Return the (X, Y) coordinate for the center point of the cell that contains the specified text.  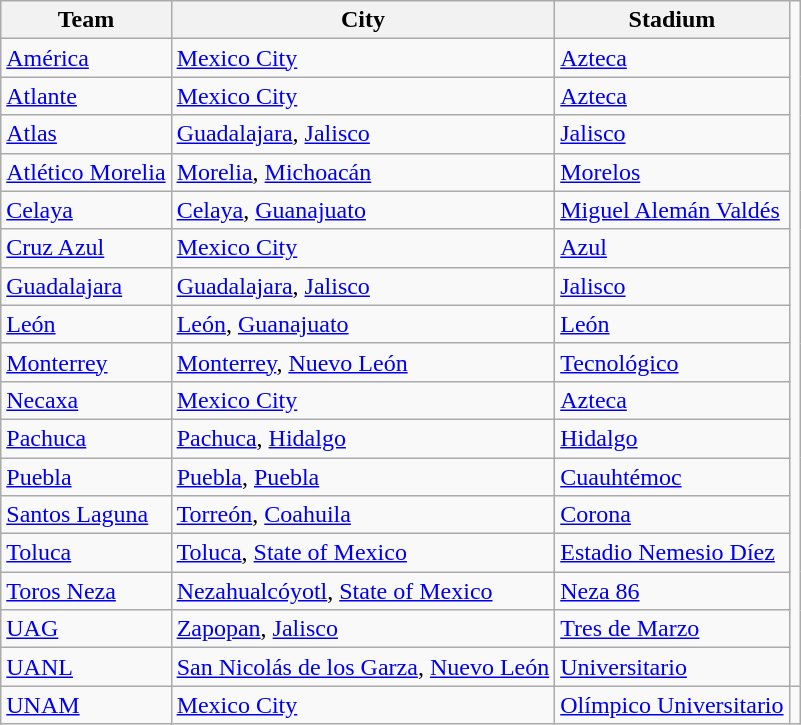
Tres de Marzo (672, 629)
Estadio Nemesio Díez (672, 553)
City (363, 20)
Tecnológico (672, 362)
Cruz Azul (86, 248)
Universitario (672, 667)
San Nicolás de los Garza, Nuevo León (363, 667)
Puebla, Puebla (363, 477)
Pachuca (86, 438)
Atlético Morelia (86, 172)
Guadalajara (86, 286)
Toluca (86, 553)
Monterrey, Nuevo León (363, 362)
Nezahualcóyotl, State of Mexico (363, 591)
Toros Neza (86, 591)
Necaxa (86, 400)
América (86, 58)
UNAM (86, 705)
Atlante (86, 96)
Olímpico Universitario (672, 705)
Hidalgo (672, 438)
Miguel Alemán Valdés (672, 210)
Team (86, 20)
León, Guanajuato (363, 324)
Pachuca, Hidalgo (363, 438)
Toluca, State of Mexico (363, 553)
Morelia, Michoacán (363, 172)
Neza 86 (672, 591)
Celaya, Guanajuato (363, 210)
Morelos (672, 172)
Torreón, Coahuila (363, 515)
Azul (672, 248)
Cuauhtémoc (672, 477)
Atlas (86, 134)
UAG (86, 629)
Celaya (86, 210)
Santos Laguna (86, 515)
Puebla (86, 477)
Monterrey (86, 362)
UANL (86, 667)
Stadium (672, 20)
Corona (672, 515)
Zapopan, Jalisco (363, 629)
